Locate the cell with the specified text and output its [X, Y] center coordinate. 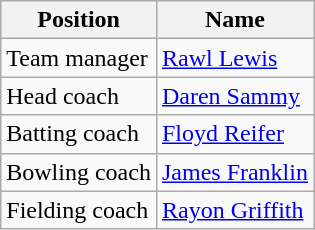
Fielding coach [79, 210]
Head coach [79, 96]
Rayon Griffith [234, 210]
Daren Sammy [234, 96]
James Franklin [234, 172]
Team manager [79, 58]
Position [79, 20]
Batting coach [79, 134]
Rawl Lewis [234, 58]
Bowling coach [79, 172]
Floyd Reifer [234, 134]
Name [234, 20]
